Locate the cell with the specified text and output its [x, y] center coordinate. 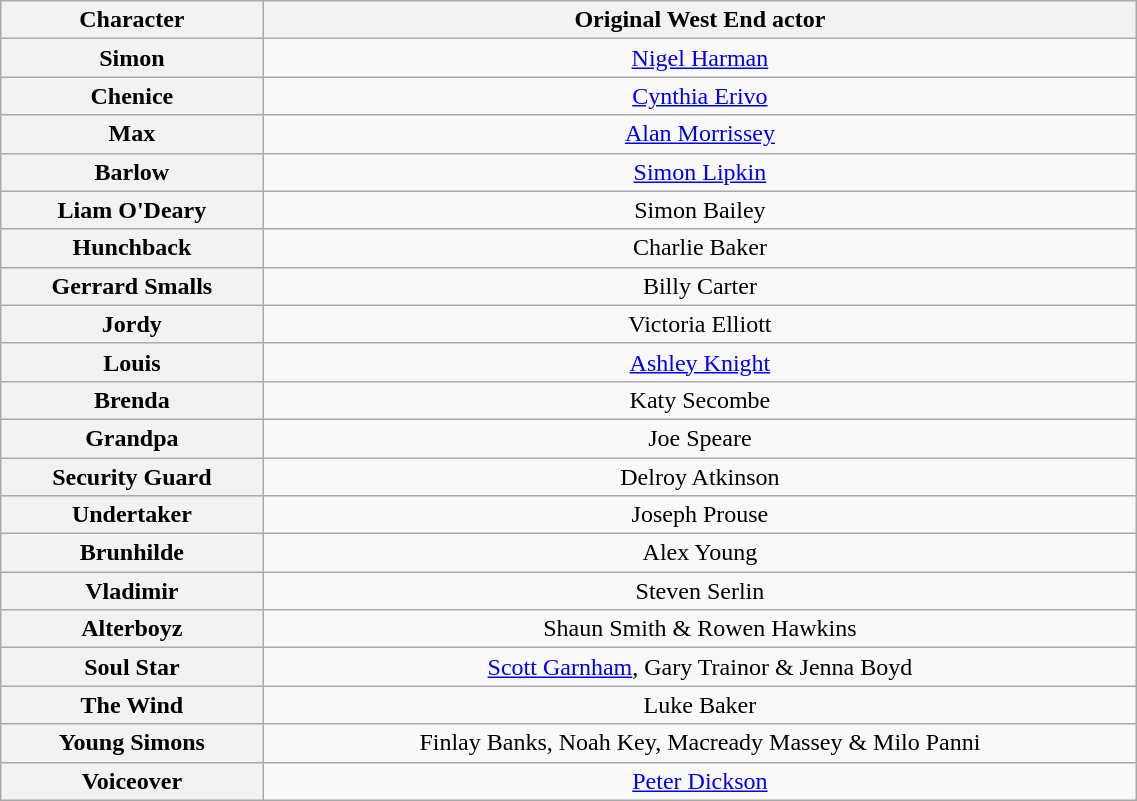
Barlow [132, 172]
Soul Star [132, 667]
Brenda [132, 400]
Brunhilde [132, 553]
Liam O'Deary [132, 210]
Charlie Baker [700, 248]
Max [132, 134]
Voiceover [132, 781]
Shaun Smith & Rowen Hawkins [700, 629]
Ashley Knight [700, 362]
Joseph Prouse [700, 515]
Nigel Harman [700, 58]
Luke Baker [700, 705]
Alex Young [700, 553]
Young Simons [132, 743]
Joe Speare [700, 438]
Scott Garnham, Gary Trainor & Jenna Boyd [700, 667]
Simon [132, 58]
Vladimir [132, 591]
Chenice [132, 96]
Security Guard [132, 477]
Grandpa [132, 438]
Simon Bailey [700, 210]
Gerrard Smalls [132, 286]
Original West End actor [700, 20]
Cynthia Erivo [700, 96]
Alterboyz [132, 629]
The Wind [132, 705]
Steven Serlin [700, 591]
Finlay Banks, Noah Key, Macready Massey & Milo Panni [700, 743]
Hunchback [132, 248]
Peter Dickson [700, 781]
Character [132, 20]
Louis [132, 362]
Victoria Elliott [700, 324]
Alan Morrissey [700, 134]
Delroy Atkinson [700, 477]
Billy Carter [700, 286]
Simon Lipkin [700, 172]
Katy Secombe [700, 400]
Undertaker [132, 515]
Jordy [132, 324]
